For the text-containing cell, return its midpoint in [x, y] coordinate format. 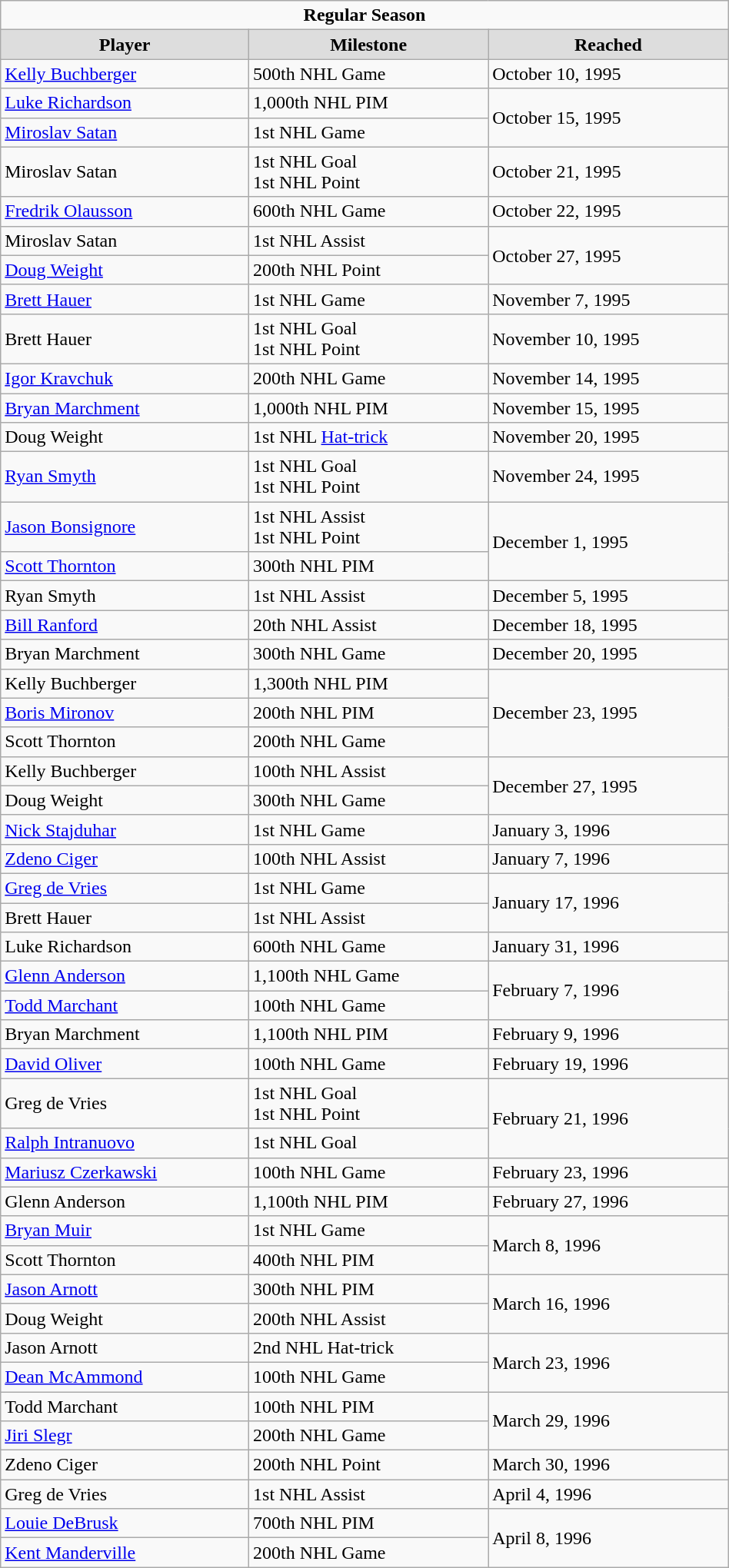
400th NHL PIM [369, 1260]
Igor Kravchuk [125, 378]
1st NHL Goal [369, 1143]
Kent Manderville [125, 1553]
February 7, 1996 [609, 991]
November 14, 1995 [609, 378]
February 23, 1996 [609, 1172]
February 27, 1996 [609, 1201]
Boris Mironov [125, 713]
Milestone [369, 45]
April 8, 1996 [609, 1538]
Jason Bonsignore [125, 527]
February 21, 1996 [609, 1118]
200th NHL Assist [369, 1318]
February 19, 1996 [609, 1064]
Nick Stajduhar [125, 829]
Player [125, 45]
March 29, 1996 [609, 1420]
November 7, 1995 [609, 299]
200th NHL PIM [369, 713]
David Oliver [125, 1064]
500th NHL Game [369, 74]
December 5, 1995 [609, 596]
Regular Season [364, 15]
November 15, 1995 [609, 408]
1st NHL Assist1st NHL Point [369, 527]
Bryan Muir [125, 1231]
October 27, 1995 [609, 255]
Mariusz Czerkawski [125, 1172]
December 20, 1995 [609, 654]
Louie DeBrusk [125, 1523]
January 3, 1996 [609, 829]
October 10, 1995 [609, 74]
November 24, 1995 [609, 477]
Fredrik Olausson [125, 211]
1,300th NHL PIM [369, 683]
October 22, 1995 [609, 211]
October 15, 1995 [609, 118]
Ralph Intranuovo [125, 1143]
1,100th NHL Game [369, 976]
Jiri Slegr [125, 1436]
Dean McAmmond [125, 1377]
100th NHL PIM [369, 1406]
November 20, 1995 [609, 437]
2nd NHL Hat-trick [369, 1347]
Bill Ranford [125, 625]
March 30, 1996 [609, 1465]
March 16, 1996 [609, 1304]
January 17, 1996 [609, 902]
December 23, 1995 [609, 713]
December 1, 1995 [609, 541]
March 23, 1996 [609, 1362]
20th NHL Assist [369, 625]
November 10, 1995 [609, 338]
December 18, 1995 [609, 625]
January 7, 1996 [609, 859]
December 27, 1995 [609, 786]
Reached [609, 45]
1st NHL Hat-trick [369, 437]
February 9, 1996 [609, 1035]
April 4, 1996 [609, 1494]
700th NHL PIM [369, 1523]
January 31, 1996 [609, 947]
October 21, 1995 [609, 172]
March 8, 1996 [609, 1245]
